Output the [x, y] coordinate of the center of the cell containing the given text.  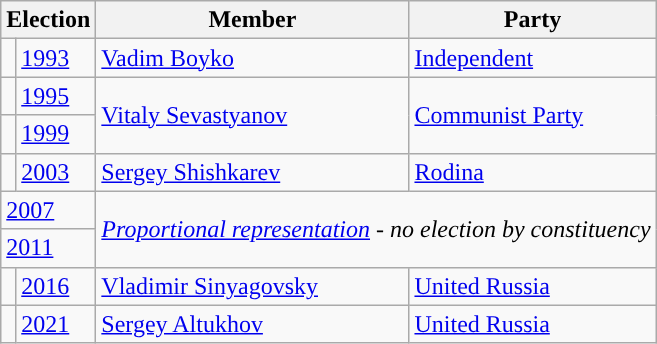
Sergey Shishkarev [252, 172]
Proportional representation - no election by constituency [376, 229]
2007 [48, 210]
Communist Party [532, 115]
2021 [56, 324]
Rodina [532, 172]
2011 [48, 248]
2003 [56, 172]
Vadim Boyko [252, 58]
Vitaly Sevastyanov [252, 115]
1993 [56, 58]
2016 [56, 286]
Election [48, 20]
1999 [56, 134]
Sergey Altukhov [252, 324]
1995 [56, 96]
Party [532, 20]
Member [252, 20]
Independent [532, 58]
Vladimir Sinyagovsky [252, 286]
